Identify which cell holds the provided text, then report its [X, Y] central coordinate. 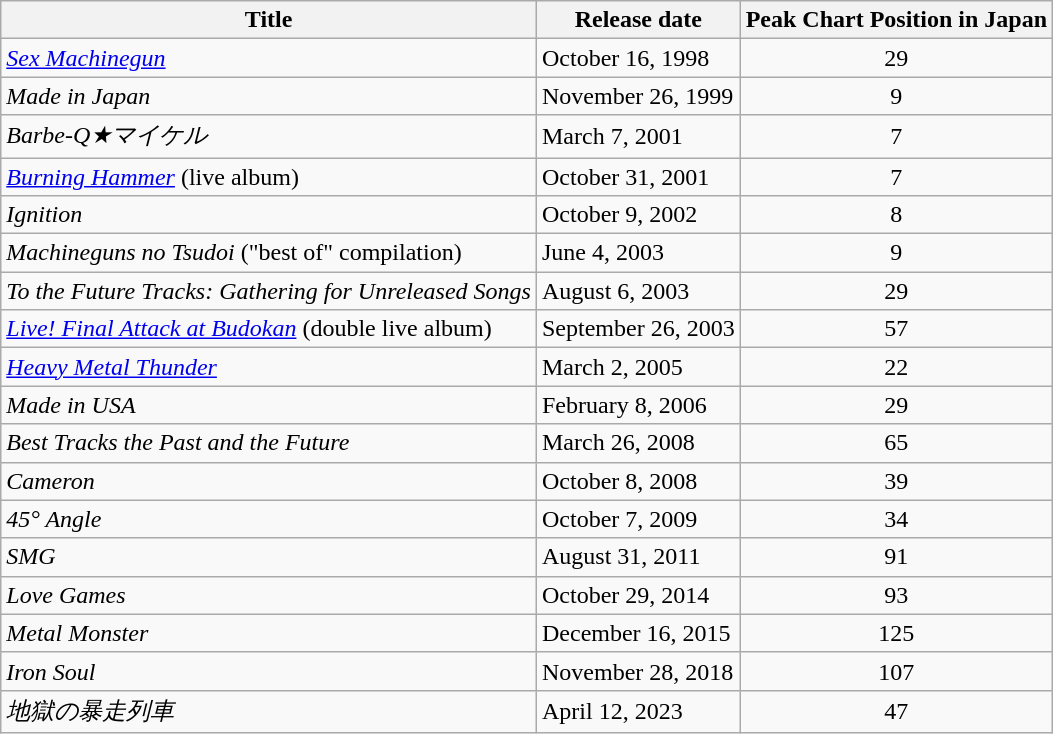
June 4, 2003 [638, 253]
Sex Machinegun [269, 58]
October 16, 1998 [638, 58]
Iron Soul [269, 671]
August 31, 2011 [638, 557]
地獄の暴走列車 [269, 712]
Best Tracks the Past and the Future [269, 443]
Release date [638, 20]
October 8, 2008 [638, 481]
April 12, 2023 [638, 712]
22 [896, 367]
34 [896, 519]
SMG [269, 557]
8 [896, 215]
October 29, 2014 [638, 595]
February 8, 2006 [638, 405]
125 [896, 633]
Live! Final Attack at Budokan (double live album) [269, 329]
45° Angle [269, 519]
December 16, 2015 [638, 633]
Cameron [269, 481]
March 26, 2008 [638, 443]
Metal Monster [269, 633]
November 26, 1999 [638, 96]
Burning Hammer (live album) [269, 177]
Love Games [269, 595]
107 [896, 671]
47 [896, 712]
93 [896, 595]
57 [896, 329]
October 7, 2009 [638, 519]
39 [896, 481]
Made in Japan [269, 96]
September 26, 2003 [638, 329]
Heavy Metal Thunder [269, 367]
Peak Chart Position in Japan [896, 20]
March 2, 2005 [638, 367]
August 6, 2003 [638, 291]
Barbe-Q★マイケル [269, 136]
October 31, 2001 [638, 177]
To the Future Tracks: Gathering for Unreleased Songs [269, 291]
October 9, 2002 [638, 215]
Title [269, 20]
March 7, 2001 [638, 136]
Ignition [269, 215]
65 [896, 443]
Made in USA [269, 405]
91 [896, 557]
Machineguns no Tsudoi ("best of" compilation) [269, 253]
November 28, 2018 [638, 671]
